Pinpoint the cell where the given text exists, returning its [x, y] midpoint coordinate. 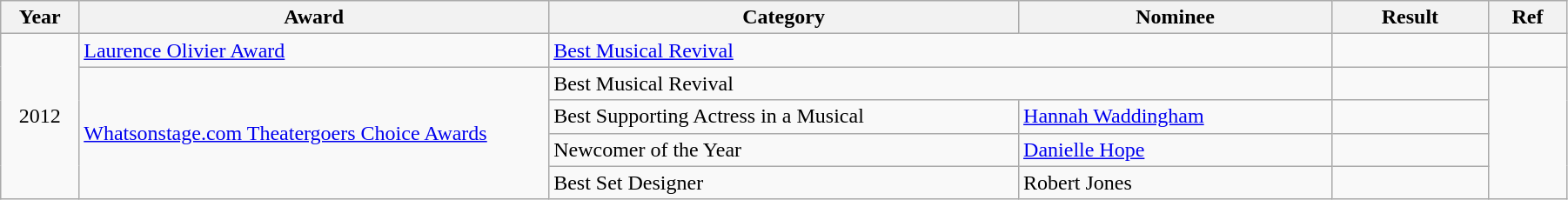
Newcomer of the Year [784, 150]
Best Set Designer [784, 183]
Robert Jones [1176, 183]
2012 [40, 117]
Result [1410, 17]
Category [784, 17]
Danielle Hope [1176, 150]
Best Supporting Actress in a Musical [784, 117]
Award [314, 17]
Whatsonstage.com Theatergoers Choice Awards [314, 133]
Hannah Waddingham [1176, 117]
Laurence Olivier Award [314, 50]
Year [40, 17]
Ref [1527, 17]
Nominee [1176, 17]
